Determine the [X, Y] coordinate at the center of the cell enclosing the given text.  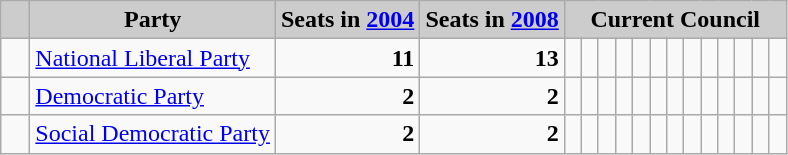
Democratic Party [153, 96]
11 [347, 58]
Social Democratic Party [153, 134]
National Liberal Party [153, 58]
Seats in 2004 [347, 20]
Seats in 2008 [492, 20]
Party [153, 20]
13 [492, 58]
Current Council [675, 20]
